Find where the given text appears and provide that cell's center as [X, Y] coordinate. 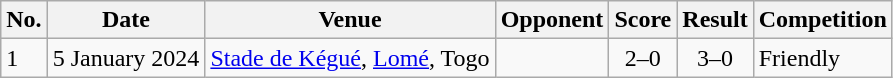
Competition [822, 20]
No. [24, 20]
5 January 2024 [126, 58]
Venue [350, 20]
Opponent [552, 20]
Score [643, 20]
Result [715, 20]
1 [24, 58]
Stade de Kégué, Lomé, Togo [350, 58]
3–0 [715, 58]
2–0 [643, 58]
Friendly [822, 58]
Date [126, 20]
